Return [x, y] of the center of cell containing provided text 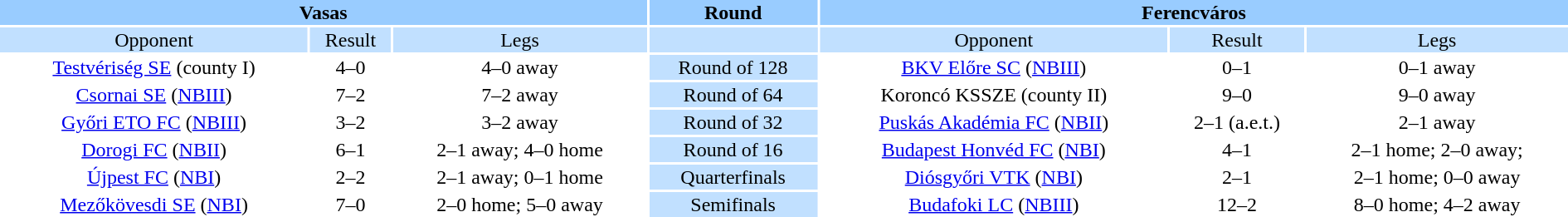
2–2 [350, 177]
Quarterfinals [733, 177]
4–0 away [520, 67]
Budafoki LC (NBIII) [994, 205]
Budapest Honvéd FC (NBI) [994, 150]
Testvériség SE (county I) [154, 67]
4–0 [350, 67]
Diósgyőri VTK (NBI) [994, 177]
Győri ETO FC (NBIII) [154, 122]
Újpest FC (NBI) [154, 177]
Csornai SE (NBIII) [154, 95]
2–1 [1238, 177]
Round of 16 [733, 150]
7–2 [350, 95]
2–1 away; 4–0 home [520, 150]
0–1 away [1437, 67]
12–2 [1238, 205]
Puskás Akadémia FC (NBII) [994, 122]
9–0 [1238, 95]
Round [733, 12]
Round of 32 [733, 122]
4–1 [1238, 150]
Ferencváros [1194, 12]
9–0 away [1437, 95]
6–1 [350, 150]
BKV Előre SC (NBIII) [994, 67]
2–1 away; 0–1 home [520, 177]
Round of 128 [733, 67]
7–2 away [520, 95]
2–0 home; 5–0 away [520, 205]
0–1 [1238, 67]
3–2 away [520, 122]
7–0 [350, 205]
2–1 (a.e.t.) [1238, 122]
Round of 64 [733, 95]
Mezőkövesdi SE (NBI) [154, 205]
2–1 home; 0–0 away [1437, 177]
Vasas [324, 12]
Koroncó KSSZE (county II) [994, 95]
Semifinals [733, 205]
3–2 [350, 122]
2–1 away [1437, 122]
2–1 home; 2–0 away; [1437, 150]
8–0 home; 4–2 away [1437, 205]
Dorogi FC (NBII) [154, 150]
